Return (X, Y) of the center of cell containing provided text 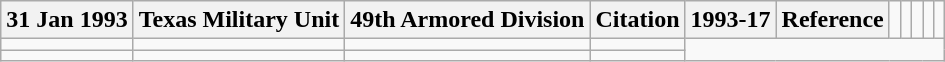
31 Jan 1993 (67, 20)
Texas Military Unit (239, 20)
Citation (638, 20)
49th Armored Division (468, 20)
1993-17 (730, 20)
Reference (832, 20)
